Return [x, y] of the center of cell containing provided text 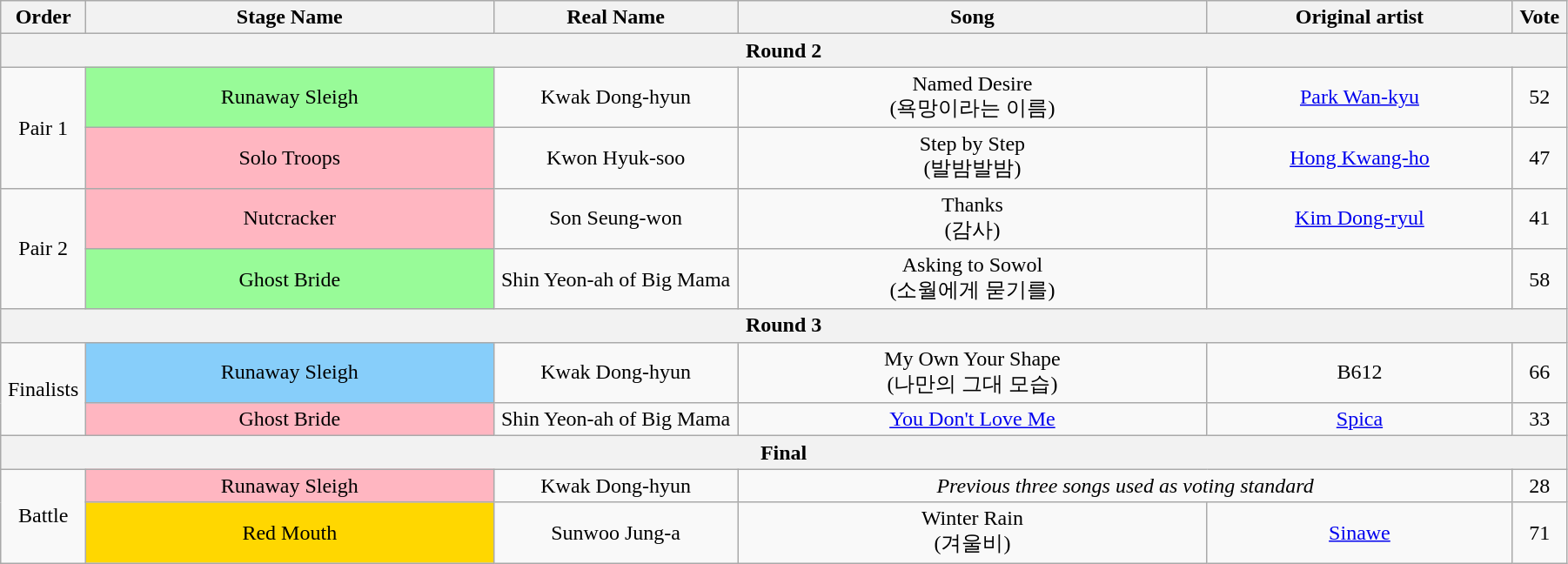
41 [1539, 218]
Round 2 [784, 50]
My Own Your Shape(나만의 그대 모습) [973, 373]
Thanks(감사) [973, 218]
Real Name [616, 17]
Previous three songs used as voting standard [1125, 486]
Finalists [44, 389]
Original artist [1359, 17]
Spica [1359, 420]
47 [1539, 158]
Battle [44, 516]
58 [1539, 279]
Order [44, 17]
Song [973, 17]
Kim Dong-ryul [1359, 218]
Sinawe [1359, 533]
71 [1539, 533]
52 [1539, 97]
Son Seung-won [616, 218]
Named Desire(욕망이라는 이름) [973, 97]
Vote [1539, 17]
Stage Name [290, 17]
Red Mouth [290, 533]
Round 3 [784, 326]
Kwon Hyuk-soo [616, 158]
Hong Kwang-ho [1359, 158]
Sunwoo Jung-a [616, 533]
33 [1539, 420]
Nutcracker [290, 218]
Final [784, 453]
You Don't Love Me [973, 420]
Pair 2 [44, 249]
Park Wan-kyu [1359, 97]
Step by Step(발밤발밤) [973, 158]
Pair 1 [44, 127]
B612 [1359, 373]
Winter Rain(겨울비) [973, 533]
66 [1539, 373]
Solo Troops [290, 158]
28 [1539, 486]
Asking to Sowol(소월에게 묻기를) [973, 279]
